Detect which cell encompasses the target text, then output its [X, Y] center coordinate. 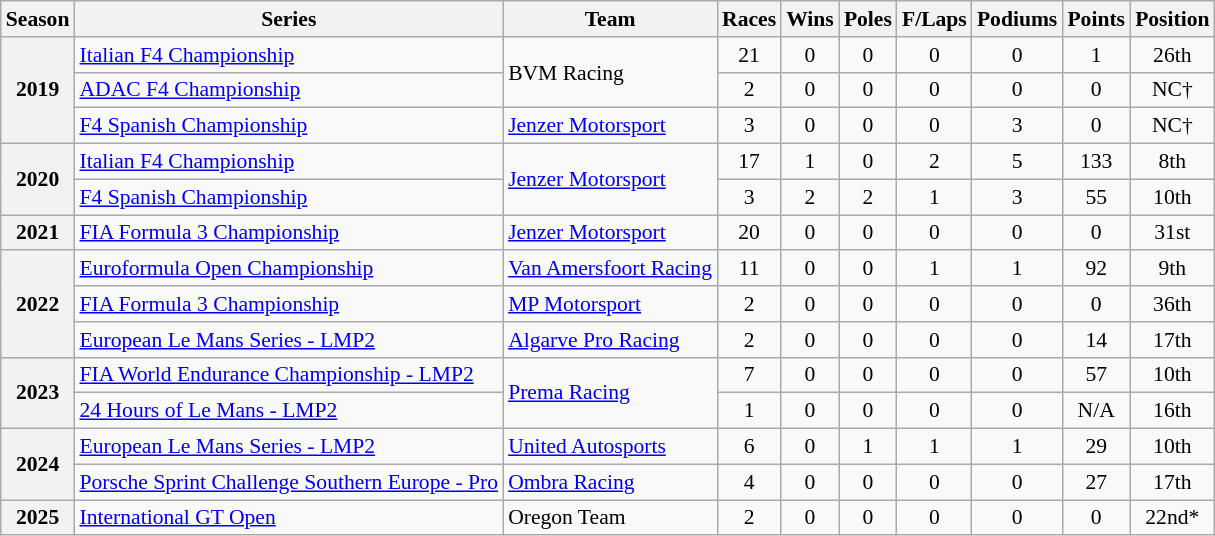
2023 [38, 392]
16th [1172, 411]
7 [749, 375]
Prema Racing [610, 392]
Poles [868, 19]
Season [38, 19]
2024 [38, 464]
57 [1096, 375]
36th [1172, 304]
6 [749, 447]
11 [749, 269]
Oregon Team [610, 518]
2022 [38, 304]
ADAC F4 Championship [288, 90]
Porsche Sprint Challenge Southern Europe - Pro [288, 482]
Races [749, 19]
F/Laps [934, 19]
Podiums [1018, 19]
FIA World Endurance Championship - LMP2 [288, 375]
2020 [38, 180]
31st [1172, 233]
Team [610, 19]
2021 [38, 233]
Ombra Racing [610, 482]
92 [1096, 269]
14 [1096, 340]
Wins [810, 19]
5 [1018, 162]
24 Hours of Le Mans - LMP2 [288, 411]
Position [1172, 19]
2025 [38, 518]
8th [1172, 162]
22nd* [1172, 518]
27 [1096, 482]
55 [1096, 197]
4 [749, 482]
9th [1172, 269]
N/A [1096, 411]
Series [288, 19]
29 [1096, 447]
17 [749, 162]
Algarve Pro Racing [610, 340]
International GT Open [288, 518]
United Autosports [610, 447]
21 [749, 55]
Van Amersfoort Racing [610, 269]
2019 [38, 90]
Points [1096, 19]
26th [1172, 55]
20 [749, 233]
Euroformula Open Championship [288, 269]
MP Motorsport [610, 304]
133 [1096, 162]
BVM Racing [610, 72]
